Search for the cell housing the specified text and yield its [x, y] center coordinate. 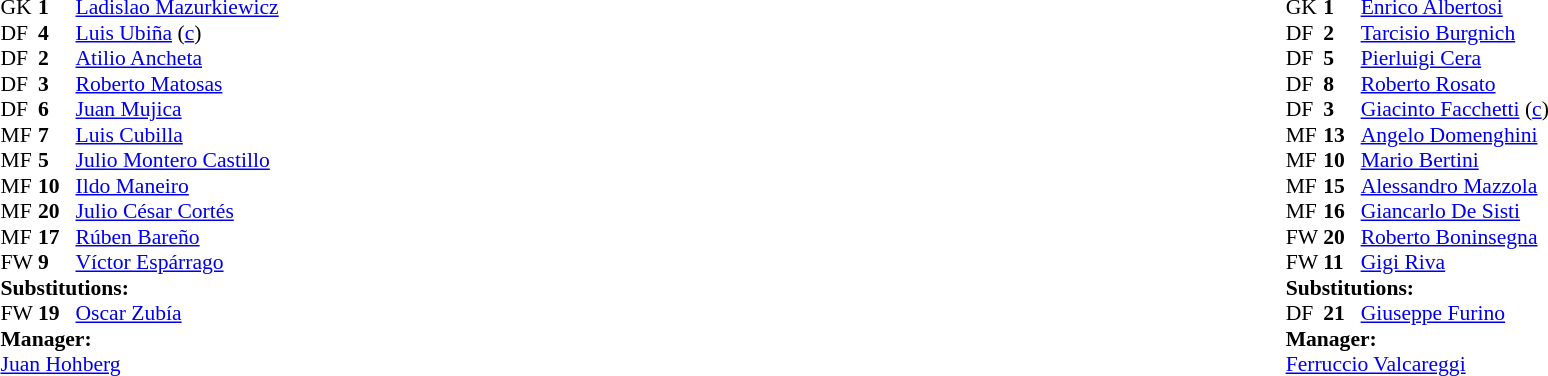
Rúben Bareño [178, 237]
8 [1342, 84]
Substitutions: [139, 288]
19 [57, 313]
16 [1342, 211]
11 [1342, 263]
15 [1342, 186]
13 [1342, 135]
Luis Cubilla [178, 135]
Juan Mujica [178, 109]
Julio César Cortés [178, 211]
Roberto Matosas [178, 84]
Atilio Ancheta [178, 59]
6 [57, 109]
Luis Ubiña (c) [178, 33]
Manager: [139, 339]
9 [57, 263]
Ildo Maneiro [178, 186]
7 [57, 135]
17 [57, 237]
Oscar Zubía [178, 313]
Julio Montero Castillo [178, 161]
21 [1342, 313]
Víctor Espárrago [178, 263]
4 [57, 33]
